Return the (x, y) coordinate for the center point of the cell that contains the specified text.  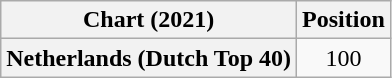
Netherlands (Dutch Top 40) (149, 58)
Chart (2021) (149, 20)
100 (344, 58)
Position (344, 20)
